Extract the [x, y] coordinate from the center of the cell holding the provided text.  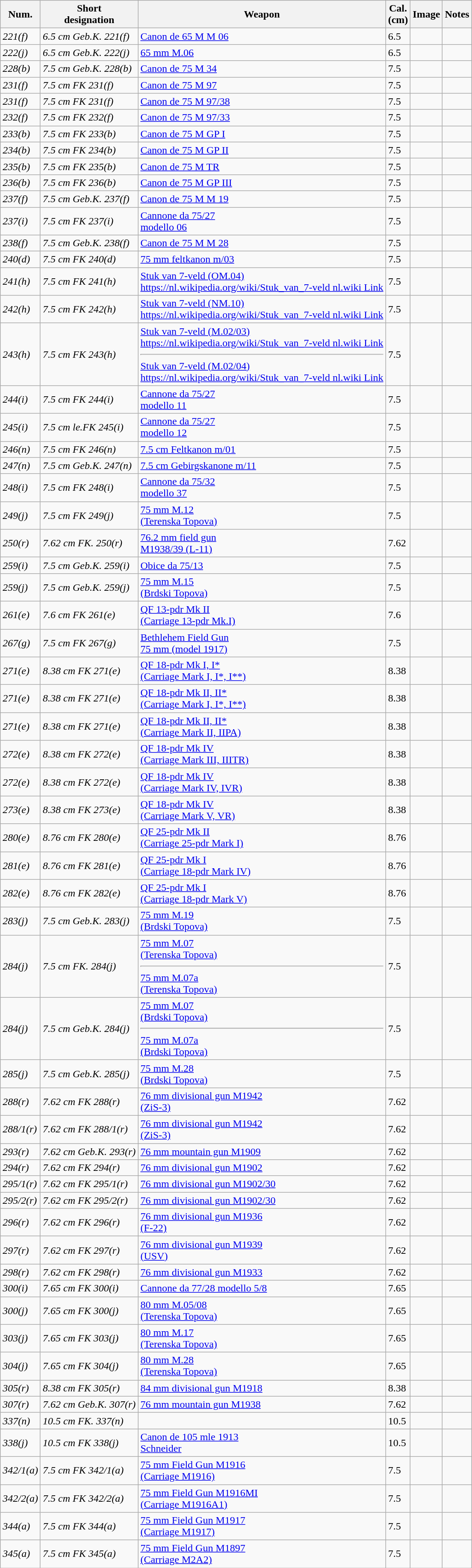
283(j) [21, 921]
221(f) [21, 36]
QF 18-pdr Mk IV(Carriage Mark V, VR) [262, 810]
7.5 cm FK 236(b) [89, 183]
75 mm M.12(Terenska Topova) [262, 516]
7.62 cm FK 295/1(r) [89, 1184]
344(a) [21, 1526]
7.5 cm Geb.K. 237(f) [89, 199]
76 mm divisional gun M1939(USV) [262, 1250]
80 mm M.17(Terenska Topova) [262, 1338]
235(b) [21, 166]
7.5 cm FK 246(n) [89, 449]
76 mm divisional gun M1933 [262, 1272]
76 mm divisional gun M1936(F-22) [262, 1223]
342/1(a) [21, 1471]
75 mm Field Gun M1897(Carriage M2A2) [262, 1554]
Obice da 75/13 [262, 565]
80 mm M.05/08(Terenska Topova) [262, 1311]
244(i) [21, 399]
295/2(r) [21, 1200]
QF 25-pdr Mk II(Carriage 25-pdr Mark I) [262, 838]
10.5 cm FK. 337(n) [89, 1421]
7.62 cm FK. 250(r) [89, 543]
7.5 cm Geb.K. 259(i) [89, 565]
294(r) [21, 1168]
7.5 cm Geb.K. 284(j) [89, 1029]
84 mm divisional gun M1918 [262, 1388]
7.5 cm FK. 284(j) [89, 966]
QF 18-pdr Mk IV(Carriage Mark IV, IVR) [262, 782]
Canon de 75 M GP III [262, 183]
Canon de 75 M M 28 [262, 243]
222(j) [21, 53]
75 mm Field Gun M1916(Carriage M1916) [262, 1471]
243(h) [21, 354]
75 mm feltkanon m/03 [262, 259]
Notes [457, 15]
267(g) [21, 643]
247(n) [21, 466]
Canon de 75 M GP I [262, 134]
7.5 cm le.FK 245(i) [89, 427]
QF 25-pdr Mk I(Carriage 18-pdr Mark V) [262, 893]
6.5 cm Geb.K. 222(j) [89, 53]
233(b) [21, 134]
QF 18-pdr Mk IV(Carriage Mark III, IIITR) [262, 754]
Cal.(cm) [398, 15]
228(b) [21, 69]
259(j) [21, 587]
7.65 cm FK 300(j) [89, 1311]
342/2(a) [21, 1498]
Bethlehem Field Gun75 mm (model 1917) [262, 643]
307(r) [21, 1404]
288(r) [21, 1101]
Num. [21, 15]
7.5 cm Geb.K. 228(b) [89, 69]
7.5 cm Geb.K. 238(f) [89, 243]
293(r) [21, 1151]
75 mm M.19(Brdski Topova) [262, 921]
280(e) [21, 838]
Cannone da 75/27modello 11 [262, 399]
7.5 cm FK 248(i) [89, 487]
285(j) [21, 1074]
296(r) [21, 1223]
7.65 cm FK 303(j) [89, 1338]
241(h) [21, 281]
237(f) [21, 199]
304(j) [21, 1366]
QF 13-pdr Mk II(Carriage 13-pdr Mk.I) [262, 615]
QF 18-pdr Mk II, II*(Carriage Mark II, IIPA) [262, 727]
QF 18-pdr Mk I, I*(Carriage Mark I, I*, I**) [262, 671]
Shortdesignation [89, 15]
7.5 cm Gebirgskanone m/11 [262, 466]
Cannone da 75/32modello 37 [262, 487]
7.5 cm Feltkanon m/01 [262, 449]
Stuk van 7-veld (NM.10)https://nl.wikipedia.org/wiki/Stuk_van_7-veld nl.wiki Link [262, 309]
242(h) [21, 309]
7.5 cm FK 344(a) [89, 1526]
7.5 cm FK 342/2(a) [89, 1498]
246(n) [21, 449]
234(b) [21, 150]
297(r) [21, 1250]
Cannone da 75/27modello 06 [262, 221]
298(r) [21, 1272]
236(b) [21, 183]
261(e) [21, 615]
75 mm M.15(Brdski Topova) [262, 587]
75 mm M.07(Brdski Topova)75 mm M.07a(Brdski Topova) [262, 1029]
282(e) [21, 893]
305(r) [21, 1388]
248(i) [21, 487]
Image [427, 15]
8.76 cm FK 281(e) [89, 865]
Canon de 65 M M 06 [262, 36]
7.6 cm FK 261(e) [89, 615]
273(e) [21, 810]
7.5 cm Geb.K. 259(j) [89, 587]
7.5 cm FK 241(h) [89, 281]
7.6 [398, 615]
245(i) [21, 427]
8.38 cm FK 273(e) [89, 810]
7.62 cm FK 297(r) [89, 1250]
QF 25-pdr Mk I(Carriage 18-pdr Mark IV) [262, 865]
7.5 cm FK 242(h) [89, 309]
76 mm divisional gun M1902 [262, 1168]
7.5 cm FK 267(g) [89, 643]
8.76 cm FK 282(e) [89, 893]
7.65 cm FK 304(j) [89, 1366]
8.38 cm FK 305(r) [89, 1388]
7.65 cm FK 300(i) [89, 1288]
303(j) [21, 1338]
7.5 cm FK 235(b) [89, 166]
75 mm Field Gun M1917(Carriage M1917) [262, 1526]
Canon de 75 M TR [262, 166]
7.62 cm FK 288(r) [89, 1101]
7.5 cm FK 234(b) [89, 150]
76 mm mountain gun M1909 [262, 1151]
75 mm M.28(Brdski Topova) [262, 1074]
Weapon [262, 15]
7.5 cm Geb.K. 247(n) [89, 466]
7.62 cm Geb.K. 293(r) [89, 1151]
Canon de 75 M 97/33 [262, 118]
7.5 cm FK 244(i) [89, 399]
76.2 mm field gunM1938/39 (L-11) [262, 543]
Stuk van 7-veld (OM.04)https://nl.wikipedia.org/wiki/Stuk_van_7-veld nl.wiki Link [262, 281]
7.62 cm FK 295/2(r) [89, 1200]
Cannone da 77/28 modello 5/8 [262, 1288]
7.5 cm FK 233(b) [89, 134]
76 mm mountain gun M1938 [262, 1404]
7.5 cm FK 243(h) [89, 354]
7.5 cm FK 249(j) [89, 516]
295/1(r) [21, 1184]
281(e) [21, 865]
7.62 cm Geb.K. 307(r) [89, 1404]
250(r) [21, 543]
259(i) [21, 565]
7.62 cm FK 296(r) [89, 1223]
Canon de 75 M 34 [262, 69]
Canon de 75 M M 19 [262, 199]
238(f) [21, 243]
7.5 cm FK 345(a) [89, 1554]
232(f) [21, 118]
345(a) [21, 1554]
8.76 cm FK 280(e) [89, 838]
7.5 cm FK 240(d) [89, 259]
7.5 cm Geb.K. 285(j) [89, 1074]
10.5 cm FK 338(j) [89, 1442]
Canon de 75 M 97 [262, 85]
Canon de 75 M GP II [262, 150]
7.5 cm FK 232(f) [89, 118]
249(j) [21, 516]
75 mm Field Gun M1916MI(Carriage M1916A1) [262, 1498]
7.5 cm Geb.K. 283(j) [89, 921]
6.5 cm Geb.K. 221(f) [89, 36]
7.62 cm FK 298(r) [89, 1272]
288/1(r) [21, 1129]
7.5 cm FK 342/1(a) [89, 1471]
7.62 cm FK 294(r) [89, 1168]
QF 18-pdr Mk II, II*(Carriage Mark I, I*, I**) [262, 699]
Cannone da 75/27modello 12 [262, 427]
65 mm M.06 [262, 53]
7.5 cm FK 237(i) [89, 221]
Canon de 75 M 97/38 [262, 101]
337(n) [21, 1421]
240(d) [21, 259]
300(i) [21, 1288]
Canon de 105 mle 1913Schneider [262, 1442]
75 mm M.07(Terenska Topova)75 mm M.07a(Terenska Topova) [262, 966]
300(j) [21, 1311]
237(i) [21, 221]
338(j) [21, 1442]
7.62 cm FK 288/1(r) [89, 1129]
80 mm M.28(Terenska Topova) [262, 1366]
